Locate the cell with the specified text and output its (x, y) center coordinate. 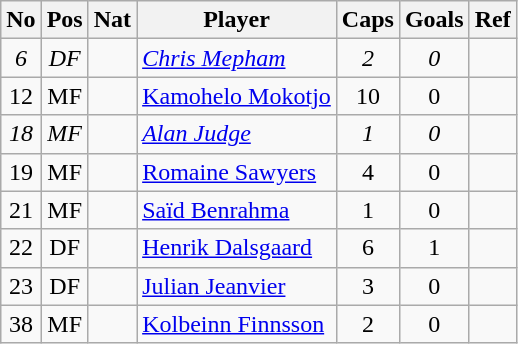
19 (21, 172)
Nat (112, 20)
Ref (492, 20)
10 (368, 96)
Alan Judge (237, 134)
38 (21, 324)
18 (21, 134)
Julian Jeanvier (237, 286)
21 (21, 210)
Romaine Sawyers (237, 172)
No (21, 20)
23 (21, 286)
3 (368, 286)
Caps (368, 20)
Chris Mepham (237, 58)
Saïd Benrahma (237, 210)
Kolbeinn Finnsson (237, 324)
12 (21, 96)
Pos (64, 20)
4 (368, 172)
Player (237, 20)
Goals (434, 20)
Kamohelo Mokotjo (237, 96)
22 (21, 248)
Henrik Dalsgaard (237, 248)
